From the cell containing the given text, extract its center point as (X, Y) coordinate. 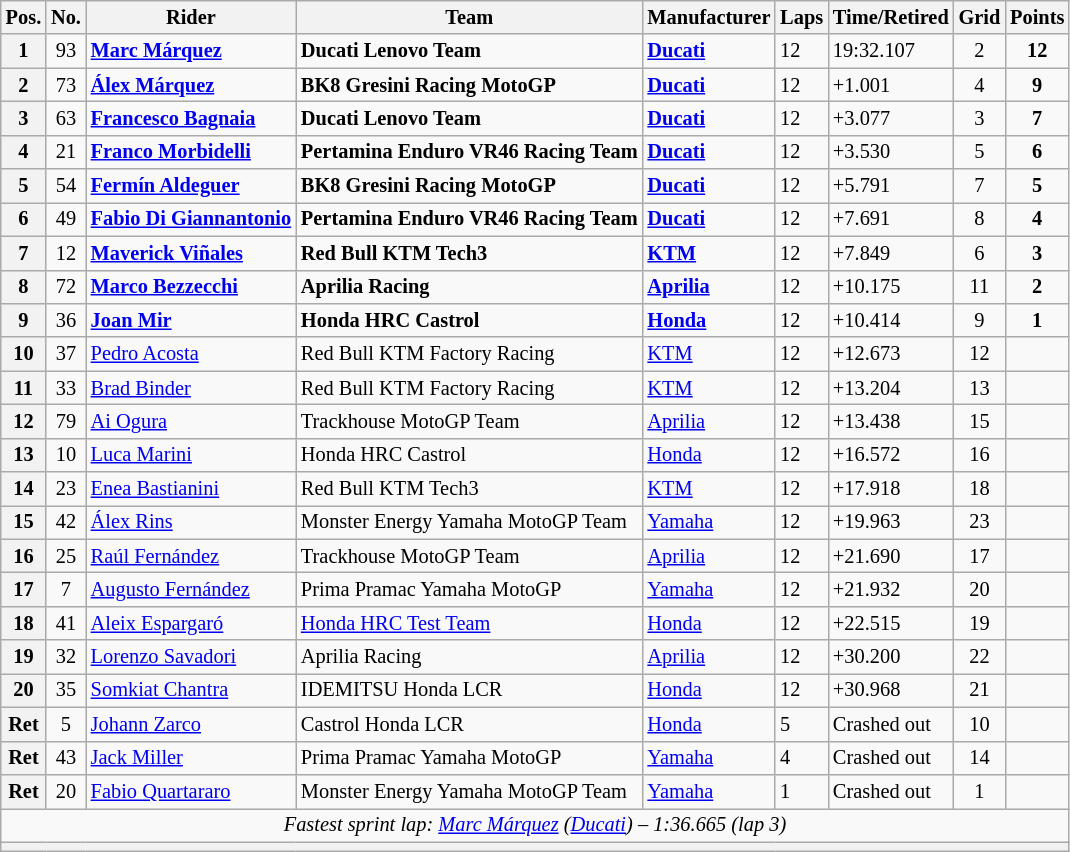
Marc Márquez (191, 51)
+30.968 (891, 690)
73 (66, 85)
32 (66, 657)
+30.200 (891, 657)
Pedro Acosta (191, 354)
+7.691 (891, 219)
35 (66, 690)
79 (66, 421)
+13.204 (891, 388)
36 (66, 320)
+3.077 (891, 118)
Jack Miller (191, 758)
Fabio Di Giannantonio (191, 219)
Fabio Quartararo (191, 791)
Franco Morbidelli (191, 152)
+13.438 (891, 421)
+10.175 (891, 287)
22 (980, 657)
Castrol Honda LCR (470, 724)
+17.918 (891, 489)
Ai Ogura (191, 421)
+22.515 (891, 623)
Rider (191, 17)
+21.932 (891, 589)
Honda HRC Test Team (470, 623)
Team (470, 17)
41 (66, 623)
No. (66, 17)
33 (66, 388)
Brad Binder (191, 388)
Somkiat Chantra (191, 690)
Johann Zarco (191, 724)
43 (66, 758)
Enea Bastianini (191, 489)
Fastest sprint lap: Marc Márquez (Ducati) – 1:36.665 (lap 3) (535, 825)
Grid (980, 17)
+5.791 (891, 186)
72 (66, 287)
93 (66, 51)
Raúl Fernández (191, 556)
49 (66, 219)
Lorenzo Savadori (191, 657)
Pos. (24, 17)
Augusto Fernández (191, 589)
+3.530 (891, 152)
54 (66, 186)
+16.572 (891, 455)
Luca Marini (191, 455)
+1.001 (891, 85)
Manufacturer (710, 17)
Álex Rins (191, 522)
+12.673 (891, 354)
Time/Retired (891, 17)
Álex Márquez (191, 85)
IDEMITSU Honda LCR (470, 690)
Points (1037, 17)
Aleix Espargaró (191, 623)
25 (66, 556)
Francesco Bagnaia (191, 118)
Fermín Aldeguer (191, 186)
+10.414 (891, 320)
19:32.107 (891, 51)
+7.849 (891, 253)
63 (66, 118)
Laps (802, 17)
Marco Bezzecchi (191, 287)
+21.690 (891, 556)
37 (66, 354)
+19.963 (891, 522)
42 (66, 522)
Maverick Viñales (191, 253)
Joan Mir (191, 320)
